Find where the given text appears and provide that cell's center as (X, Y) coordinate. 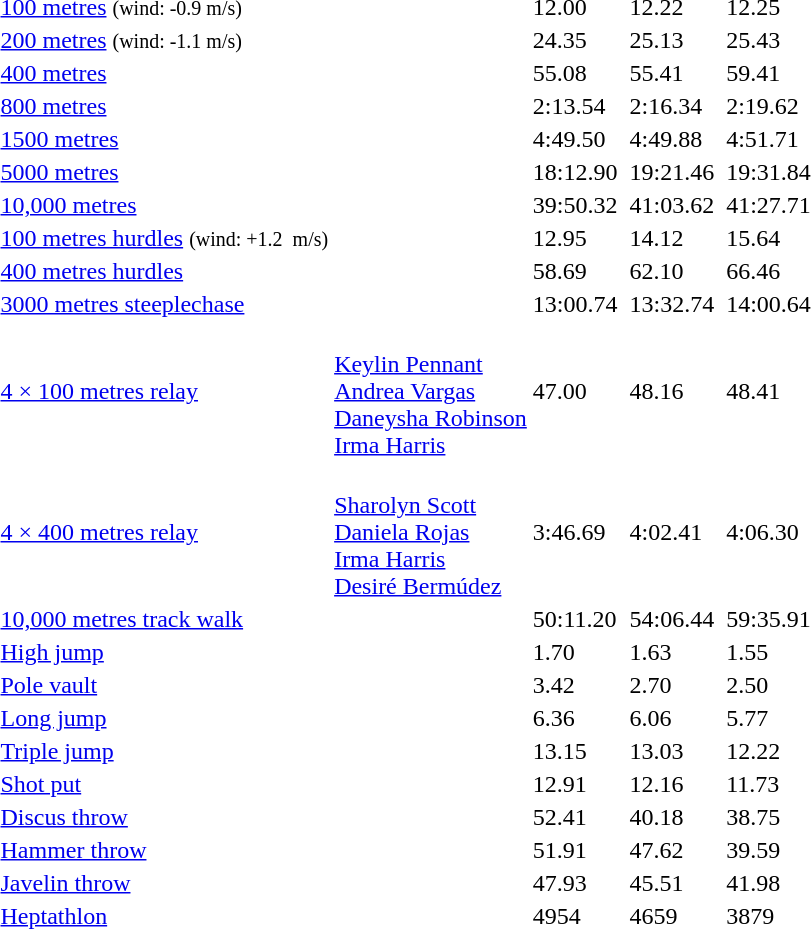
19:21.46 (672, 172)
13.15 (575, 751)
6.06 (672, 718)
55.41 (672, 73)
2.70 (672, 685)
4:02.41 (672, 532)
48.16 (672, 391)
13:32.74 (672, 304)
24.35 (575, 40)
13:00.74 (575, 304)
12.16 (672, 784)
52.41 (575, 817)
1.70 (575, 652)
55.08 (575, 73)
41:03.62 (672, 205)
50:11.20 (575, 619)
2:16.34 (672, 106)
3.42 (575, 685)
4:49.88 (672, 139)
25.13 (672, 40)
Keylin PennantAndrea VargasDaneysha RobinsonIrma Harris (431, 391)
6.36 (575, 718)
18:12.90 (575, 172)
2:13.54 (575, 106)
4:49.50 (575, 139)
40.18 (672, 817)
54:06.44 (672, 619)
12.91 (575, 784)
51.91 (575, 850)
14.12 (672, 238)
47.93 (575, 883)
Sharolyn ScottDaniela RojasIrma HarrisDesiré Bermúdez (431, 532)
47.62 (672, 850)
39:50.32 (575, 205)
62.10 (672, 271)
3:46.69 (575, 532)
13.03 (672, 751)
1.63 (672, 652)
47.00 (575, 391)
45.51 (672, 883)
12.95 (575, 238)
58.69 (575, 271)
